Search for the cell housing the specified text and yield its (X, Y) center coordinate. 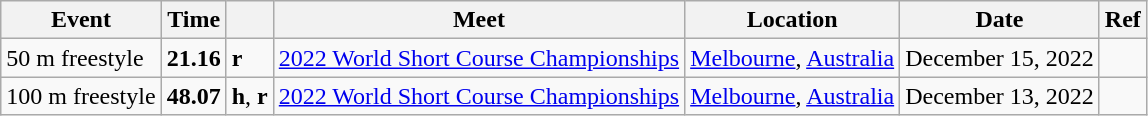
48.07 (194, 96)
Date (1000, 20)
Meet (478, 20)
December 15, 2022 (1000, 58)
Ref (1122, 20)
h, r (250, 96)
Time (194, 20)
December 13, 2022 (1000, 96)
r (250, 58)
Event (81, 20)
21.16 (194, 58)
100 m freestyle (81, 96)
Location (792, 20)
50 m freestyle (81, 58)
